From the cell containing the given text, extract its center point as [X, Y] coordinate. 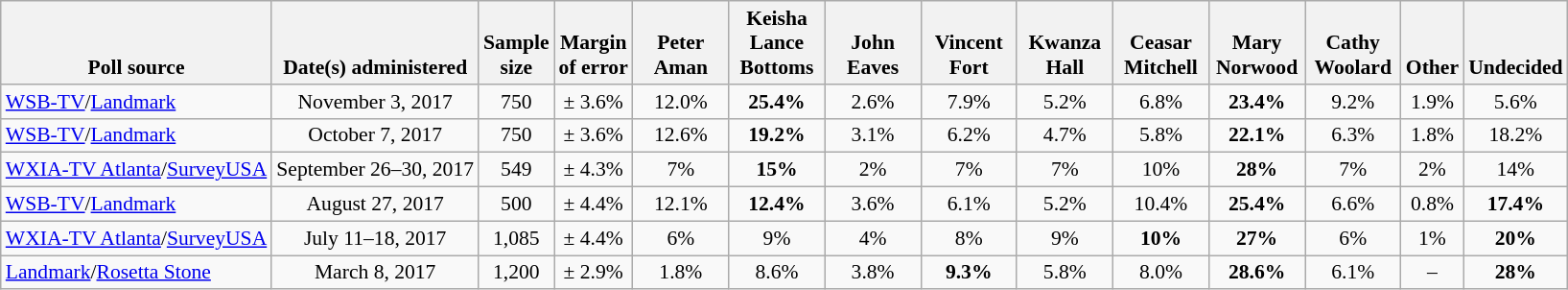
12.1% [681, 205]
July 11–18, 2017 [375, 238]
2.6% [873, 102]
8.6% [777, 273]
27% [1257, 238]
23.4% [1257, 102]
20% [1515, 238]
Samplesize [516, 42]
0.8% [1433, 205]
March 8, 2017 [375, 273]
9.3% [969, 273]
JohnEaves [873, 42]
4.7% [1065, 135]
3.1% [873, 135]
November 3, 2017 [375, 102]
± 2.9% [594, 273]
12.6% [681, 135]
Date(s) administered [375, 42]
1,085 [516, 238]
9.2% [1353, 102]
CeasarMitchell [1160, 42]
8.0% [1160, 273]
Poll source [136, 42]
15% [777, 170]
August 27, 2017 [375, 205]
Landmark/Rosetta Stone [136, 273]
17.4% [1515, 205]
6.6% [1353, 205]
6.8% [1160, 102]
KeishaLanceBottoms [777, 42]
1.9% [1433, 102]
CathyWoolard [1353, 42]
PeterAman [681, 42]
6.3% [1353, 135]
14% [1515, 170]
12.0% [681, 102]
5.6% [1515, 102]
1,200 [516, 273]
KwanzaHall [1065, 42]
22.1% [1257, 135]
September 26–30, 2017 [375, 170]
19.2% [777, 135]
4% [873, 238]
Undecided [1515, 42]
MaryNorwood [1257, 42]
549 [516, 170]
12.4% [777, 205]
October 7, 2017 [375, 135]
6.2% [969, 135]
7.9% [969, 102]
500 [516, 205]
1% [1433, 238]
28.6% [1257, 273]
10.4% [1160, 205]
± 4.3% [594, 170]
– [1433, 273]
3.8% [873, 273]
Other [1433, 42]
8% [969, 238]
3.6% [873, 205]
Marginof error [594, 42]
18.2% [1515, 135]
VincentFort [969, 42]
